Capture the cell that displays the provided text and extract its (x, y) central coordinate. 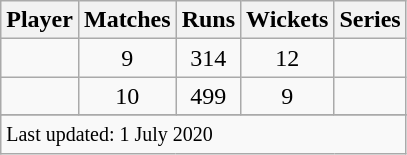
Matches (127, 20)
Wickets (288, 20)
Player (40, 20)
499 (208, 96)
Last updated: 1 July 2020 (204, 134)
12 (288, 58)
10 (127, 96)
314 (208, 58)
Series (370, 20)
Runs (208, 20)
